Find where the given text appears and provide that cell's center as (X, Y) coordinate. 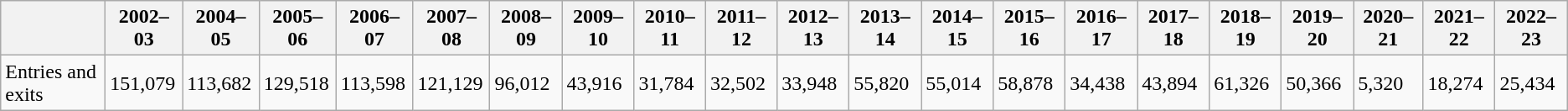
43,894 (1173, 82)
2011–12 (740, 29)
2007–08 (451, 29)
2020–21 (1389, 29)
129,518 (297, 82)
2002–03 (144, 29)
2018–19 (1246, 29)
2019–20 (1318, 29)
2016–17 (1101, 29)
121,129 (451, 82)
55,014 (957, 82)
2009–10 (598, 29)
2013–14 (885, 29)
61,326 (1246, 82)
2015–16 (1029, 29)
151,079 (144, 82)
43,916 (598, 82)
33,948 (813, 82)
18,274 (1459, 82)
2017–18 (1173, 29)
31,784 (670, 82)
50,366 (1318, 82)
2022–23 (1531, 29)
2010–11 (670, 29)
58,878 (1029, 82)
96,012 (526, 82)
2004–05 (221, 29)
113,682 (221, 82)
32,502 (740, 82)
2008–09 (526, 29)
2012–13 (813, 29)
Entries and exits (54, 82)
2014–15 (957, 29)
55,820 (885, 82)
2005–06 (297, 29)
113,598 (374, 82)
5,320 (1389, 82)
2021–22 (1459, 29)
34,438 (1101, 82)
2006–07 (374, 29)
25,434 (1531, 82)
